Extract the (X, Y) coordinate from the center of the cell holding the provided text.  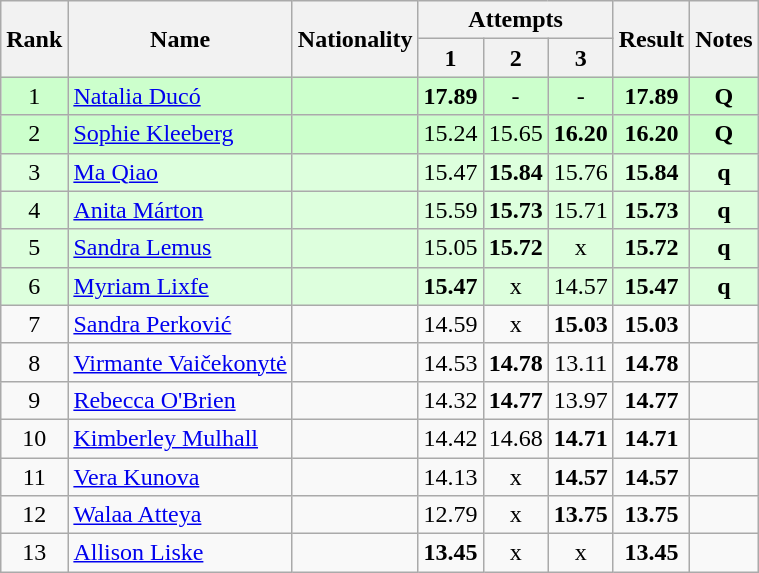
13 (34, 553)
15.65 (516, 134)
Walaa Atteya (180, 515)
15.05 (450, 248)
4 (34, 210)
10 (34, 438)
14.32 (450, 400)
Rank (34, 39)
Natalia Ducó (180, 96)
Vera Kunova (180, 477)
14.53 (450, 362)
13.97 (580, 400)
Sandra Perković (180, 324)
11 (34, 477)
Name (180, 39)
14.59 (450, 324)
15.59 (450, 210)
Nationality (355, 39)
7 (34, 324)
Notes (724, 39)
Anita Márton (180, 210)
Result (651, 39)
9 (34, 400)
Sandra Lemus (180, 248)
Myriam Lixfe (180, 286)
14.42 (450, 438)
Attempts (516, 20)
12 (34, 515)
14.68 (516, 438)
Ma Qiao (180, 172)
15.24 (450, 134)
6 (34, 286)
Kimberley Mulhall (180, 438)
Sophie Kleeberg (180, 134)
5 (34, 248)
15.76 (580, 172)
8 (34, 362)
Rebecca O'Brien (180, 400)
Virmante Vaičekonytė (180, 362)
15.71 (580, 210)
13.11 (580, 362)
14.13 (450, 477)
12.79 (450, 515)
Allison Liske (180, 553)
